Return the [X, Y] coordinate for the center point of the cell that contains the specified text.  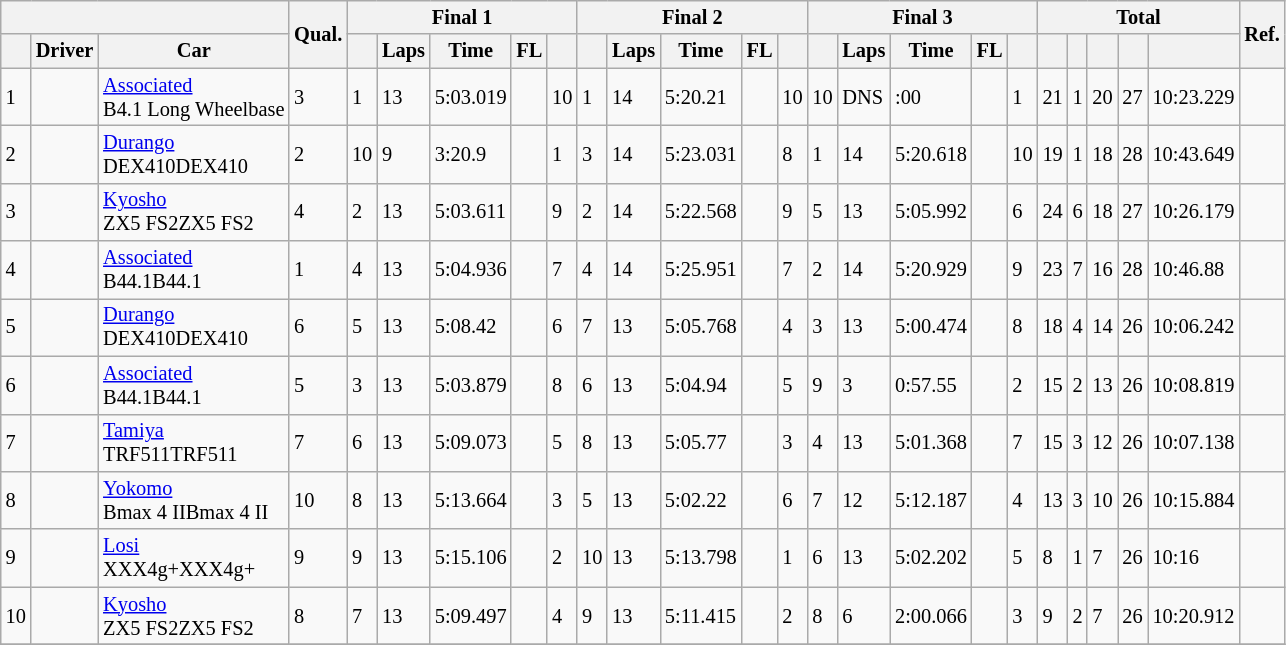
0:57.55 [931, 385]
5:25.951 [701, 270]
5:04.94 [701, 385]
10:07.138 [1194, 443]
20 [1102, 97]
5:22.568 [701, 212]
10:16 [1194, 558]
3:20.9 [471, 154]
Yokomo Bmax 4 IIBmax 4 II [194, 500]
5:05.77 [701, 443]
DNS [864, 97]
5:23.031 [701, 154]
5:04.936 [471, 270]
23 [1053, 270]
:00 [931, 97]
5:20.618 [931, 154]
Losi XXX4g+XXX4g+ [194, 558]
5:20.21 [701, 97]
10:23.229 [1194, 97]
Final 3 [922, 17]
5:20.929 [931, 270]
5:15.106 [471, 558]
10:06.242 [1194, 327]
10:46.88 [1194, 270]
5:12.187 [931, 500]
5:02.22 [701, 500]
16 [1102, 270]
10:08.819 [1194, 385]
5:08.42 [471, 327]
5:03.879 [471, 385]
Total [1139, 17]
5:05.768 [701, 327]
5:03.019 [471, 97]
5:09.497 [471, 616]
2:00.066 [931, 616]
Final 1 [462, 17]
Tamiya TRF511TRF511 [194, 443]
5:13.664 [471, 500]
19 [1053, 154]
Qual. [318, 34]
5:01.368 [931, 443]
5:00.474 [931, 327]
Associated B4.1 Long Wheelbase [194, 97]
5:11.415 [701, 616]
10:20.912 [1194, 616]
Ref. [1262, 34]
Driver [64, 51]
5:09.073 [471, 443]
24 [1053, 212]
5:02.202 [931, 558]
5:13.798 [701, 558]
5:05.992 [931, 212]
10:43.649 [1194, 154]
Car [194, 51]
5:03.611 [471, 212]
Final 2 [692, 17]
10:15.884 [1194, 500]
10:26.179 [1194, 212]
21 [1053, 97]
